Find where the given text appears and provide that cell's center as (X, Y) coordinate. 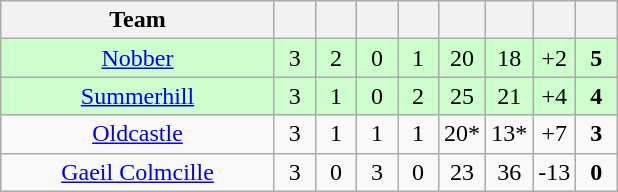
25 (462, 96)
Team (138, 20)
18 (510, 58)
20* (462, 134)
+4 (554, 96)
Gaeil Colmcille (138, 172)
4 (596, 96)
+7 (554, 134)
21 (510, 96)
Summerhill (138, 96)
+2 (554, 58)
Nobber (138, 58)
-13 (554, 172)
Oldcastle (138, 134)
36 (510, 172)
23 (462, 172)
20 (462, 58)
5 (596, 58)
13* (510, 134)
